Identify which cell holds the provided text, then report its [x, y] central coordinate. 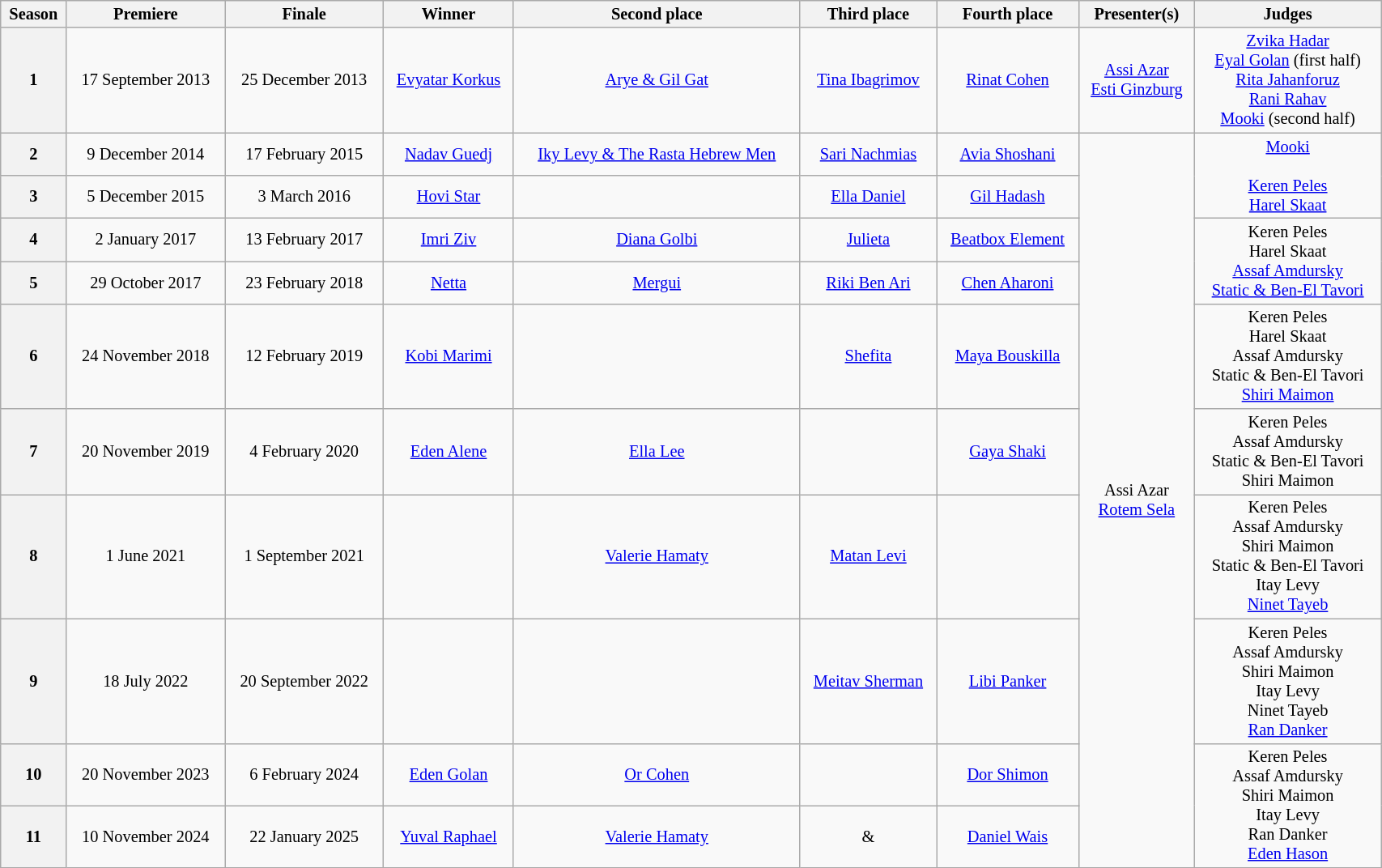
1 [34, 80]
Keren PelesAssaf AmdurskyStatic & Ben-El TavoriShiri Maimon [1288, 452]
20 November 2023 [146, 774]
Mergui [657, 282]
6 [34, 356]
Ella Daniel [868, 196]
Daniel Wais [1007, 836]
Julieta [868, 240]
17 February 2015 [304, 154]
9 [34, 681]
2 January 2017 [146, 240]
Second place [657, 14]
Premiere [146, 14]
Assi AzarEsti Ginzburg [1137, 80]
22 January 2025 [304, 836]
Meitav Sherman [868, 681]
11 [34, 836]
Eden Golan [449, 774]
Keren PelesAssaf AmdurskyShiri MaimonItay LevyRan DankerEden Hason [1288, 806]
MookiKeren PelesHarel Skaat [1288, 176]
Keren PelesAssaf AmdurskyShiri MaimonItay LevyNinet TayebRan Danker [1288, 681]
Zvika HadarEyal Golan (first half)Rita JahanforuzRani RahavMooki (second half) [1288, 80]
Ella Lee [657, 452]
Rinat Cohen [1007, 80]
18 July 2022 [146, 681]
13 February 2017 [304, 240]
12 February 2019 [304, 356]
23 February 2018 [304, 282]
Keren PelesHarel SkaatAssaf AmdurskyStatic & Ben-El Tavori [1288, 261]
Season [34, 14]
Assi AzarRotem Sela [1137, 500]
Avia Shoshani [1007, 154]
Winner [449, 14]
4 [34, 240]
Keren PelesAssaf AmdurskyShiri MaimonStatic & Ben-El TavoriItay LevyNinet Tayeb [1288, 556]
10 November 2024 [146, 836]
Fourth place [1007, 14]
Hovi Star [449, 196]
Gil Hadash [1007, 196]
10 [34, 774]
Dor Shimon [1007, 774]
1 September 2021 [304, 556]
Iky Levy & The Rasta Hebrew Men [657, 154]
20 November 2019 [146, 452]
Third place [868, 14]
Maya Bouskilla [1007, 356]
Gaya Shaki [1007, 452]
Keren PelesHarel SkaatAssaf AmdurskyStatic & Ben-El TavoriShiri Maimon [1288, 356]
Libi Panker [1007, 681]
7 [34, 452]
8 [34, 556]
4 February 2020 [304, 452]
20 September 2022 [304, 681]
Imri Ziv [449, 240]
Chen Aharoni [1007, 282]
Diana Golbi [657, 240]
3 March 2016 [304, 196]
Arye & Gil Gat [657, 80]
Finale [304, 14]
Netta [449, 282]
17 September 2013 [146, 80]
29 October 2017 [146, 282]
6 February 2024 [304, 774]
Presenter(s) [1137, 14]
& [868, 836]
9 December 2014 [146, 154]
3 [34, 196]
Sari Nachmias [868, 154]
Judges [1288, 14]
Or Cohen [657, 774]
Shefita [868, 356]
2 [34, 154]
Nadav Guedj [449, 154]
Matan Levi [868, 556]
Riki Ben Ari [868, 282]
Beatbox Element [1007, 240]
Evyatar Korkus [449, 80]
25 December 2013 [304, 80]
Eden Alene [449, 452]
1 June 2021 [146, 556]
Tina Ibagrimov [868, 80]
5 December 2015 [146, 196]
Yuval Raphael [449, 836]
24 November 2018 [146, 356]
5 [34, 282]
Kobi Marimi [449, 356]
